Find where the given text appears and provide that cell's center as [X, Y] coordinate. 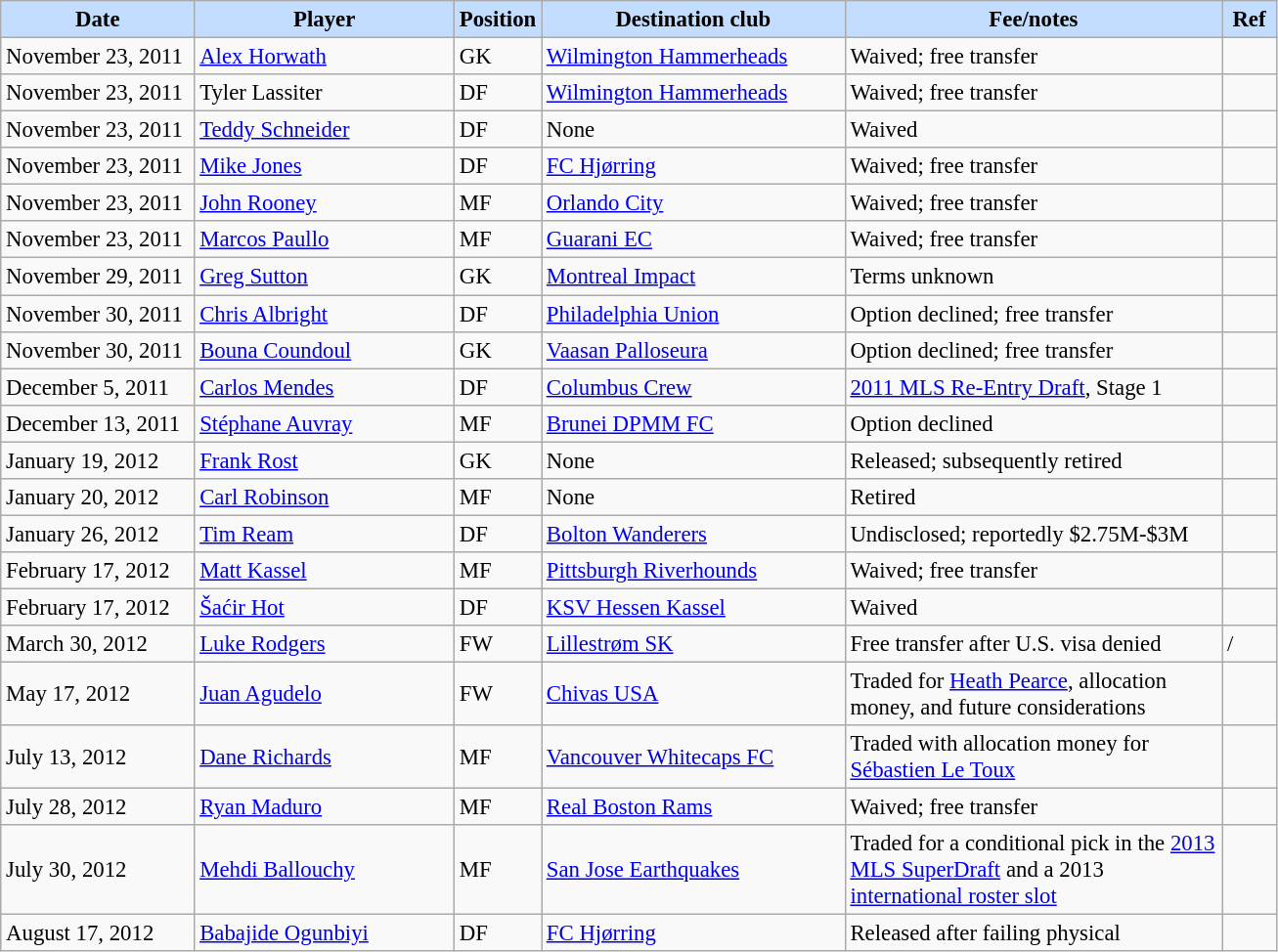
May 17, 2012 [98, 694]
/ [1250, 644]
Pittsburgh Riverhounds [694, 571]
Alex Horwath [325, 57]
July 30, 2012 [98, 870]
KSV Hessen Kassel [694, 607]
Mike Jones [325, 166]
March 30, 2012 [98, 644]
Vaasan Palloseura [694, 350]
Babajide Ogunbiyi [325, 933]
August 17, 2012 [98, 933]
Player [325, 20]
Terms unknown [1034, 277]
November 29, 2011 [98, 277]
Retired [1034, 498]
Traded for a conditional pick in the 2013 MLS SuperDraft and a 2013 international roster slot [1034, 870]
July 28, 2012 [98, 807]
January 20, 2012 [98, 498]
January 19, 2012 [98, 460]
2011 MLS Re-Entry Draft, Stage 1 [1034, 387]
Luke Rodgers [325, 644]
Stéphane Auvray [325, 423]
Undisclosed; reportedly $2.75M-$3M [1034, 534]
Destination club [694, 20]
December 5, 2011 [98, 387]
Orlando City [694, 203]
Fee/notes [1034, 20]
December 13, 2011 [98, 423]
January 26, 2012 [98, 534]
Teddy Schneider [325, 130]
July 13, 2012 [98, 757]
Vancouver Whitecaps FC [694, 757]
Option declined [1034, 423]
Traded with allocation money for Sébastien Le Toux [1034, 757]
Ryan Maduro [325, 807]
Bouna Coundoul [325, 350]
Chivas USA [694, 694]
Frank Rost [325, 460]
Greg Sutton [325, 277]
Traded for Heath Pearce, allocation money, and future considerations [1034, 694]
Lillestrøm SK [694, 644]
Dane Richards [325, 757]
Carl Robinson [325, 498]
Matt Kassel [325, 571]
Bolton Wanderers [694, 534]
Date [98, 20]
Philadelphia Union [694, 314]
Marcos Paullo [325, 239]
Guarani EC [694, 239]
Real Boston Rams [694, 807]
Mehdi Ballouchy [325, 870]
Juan Agudelo [325, 694]
San Jose Earthquakes [694, 870]
Montreal Impact [694, 277]
Tyler Lassiter [325, 93]
Brunei DPMM FC [694, 423]
Ref [1250, 20]
Free transfer after U.S. visa denied [1034, 644]
Released; subsequently retired [1034, 460]
Released after failing physical [1034, 933]
Šaćir Hot [325, 607]
Carlos Mendes [325, 387]
John Rooney [325, 203]
Tim Ream [325, 534]
Position [497, 20]
Columbus Crew [694, 387]
Chris Albright [325, 314]
